Return the [x, y] coordinate for the center point of the cell that contains the specified text.  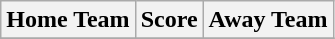
Home Team [68, 20]
Away Team [268, 20]
Score [169, 20]
